Find where the given text appears and provide that cell's center as (x, y) coordinate. 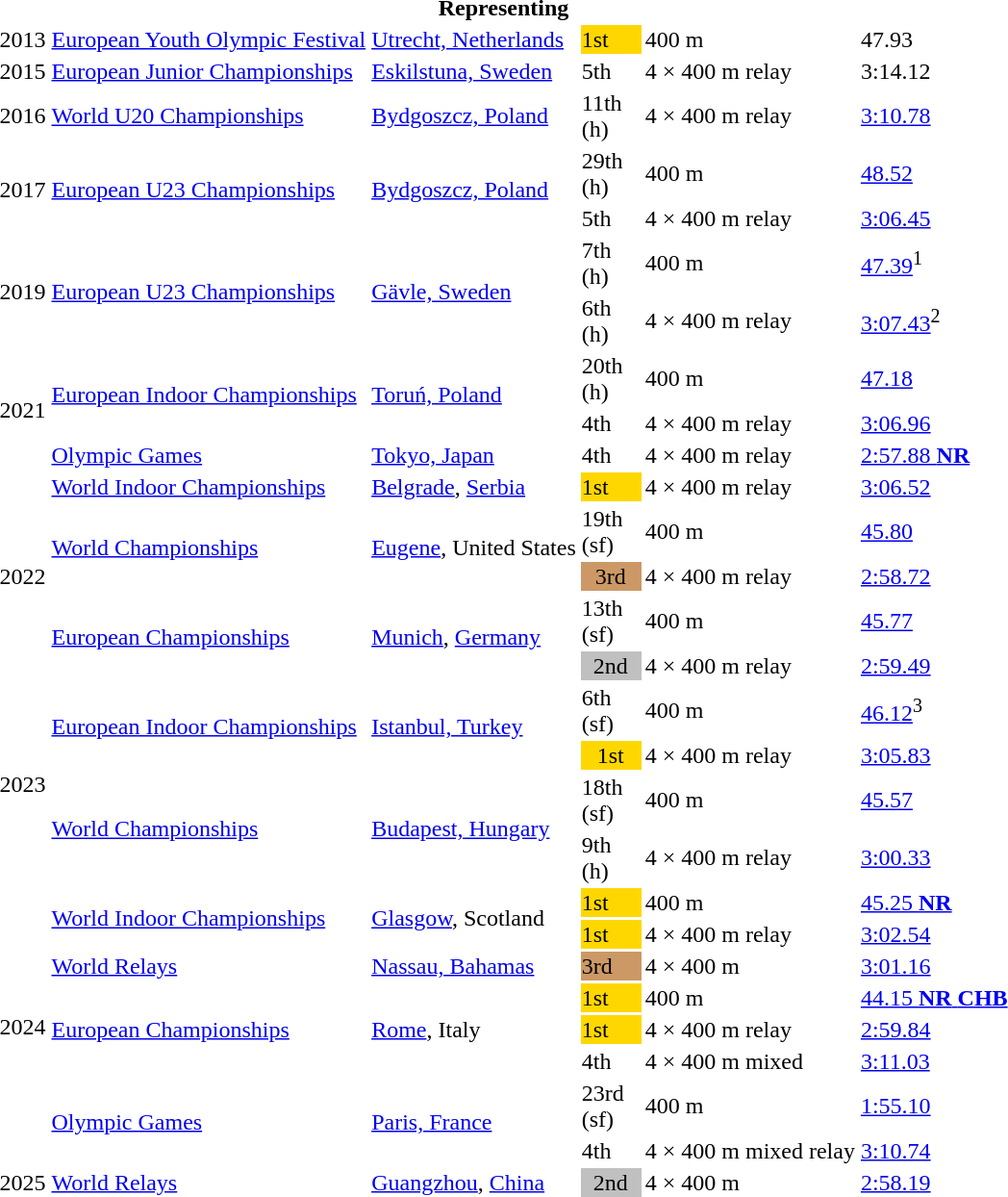
20th (h) (610, 379)
4 × 400 m mixed relay (750, 1151)
19th (sf) (610, 531)
Guangzhou, China (474, 1183)
13th (sf) (610, 622)
6th (sf) (610, 710)
Nassau, Bahamas (474, 966)
Utrecht, Netherlands (474, 39)
Paris, France (474, 1122)
Belgrade, Serbia (474, 487)
Istanbul, Turkey (474, 726)
Toruń, Poland (474, 395)
Munich, Germany (474, 637)
29th (h) (610, 173)
Eskilstuna, Sweden (474, 71)
4 × 400 m mixed (750, 1061)
Rome, Italy (474, 1030)
6th (h) (610, 321)
Budapest, Hungary (474, 829)
Gävle, Sweden (474, 293)
Tokyo, Japan (474, 455)
European Junior Championships (209, 71)
9th (h) (610, 858)
Eugene, United States (474, 548)
18th (sf) (610, 801)
World U20 Championships (209, 115)
23rd (sf) (610, 1107)
European Youth Olympic Festival (209, 39)
Glasgow, Scotland (474, 918)
11th (h) (610, 115)
7th (h) (610, 264)
